Locate the cell with the specified text and output its (X, Y) center coordinate. 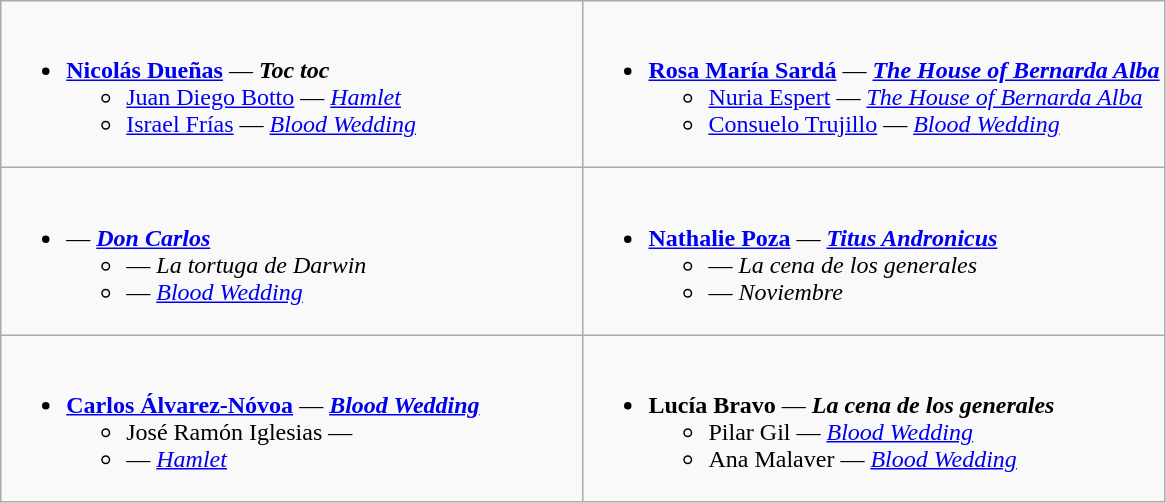
Carlos Álvarez-Nóvoa — Blood WeddingJosé Ramón Iglesias — — Hamlet (292, 418)
Rosa María Sardá — The House of Bernarda AlbaNuria Espert — The House of Bernarda AlbaConsuelo Trujillo — Blood Wedding (874, 84)
Nicolás Dueñas — Toc tocJuan Diego Botto — HamletIsrael Frías — Blood Wedding (292, 84)
— Don Carlos — La tortuga de Darwin — Blood Wedding (292, 252)
Nathalie Poza — Titus Andronicus — La cena de los generales — Noviembre (874, 252)
Lucía Bravo — La cena de los generalesPilar Gil — Blood WeddingAna Malaver — Blood Wedding (874, 418)
